Extract the [X, Y] coordinate from the center of the cell holding the provided text.  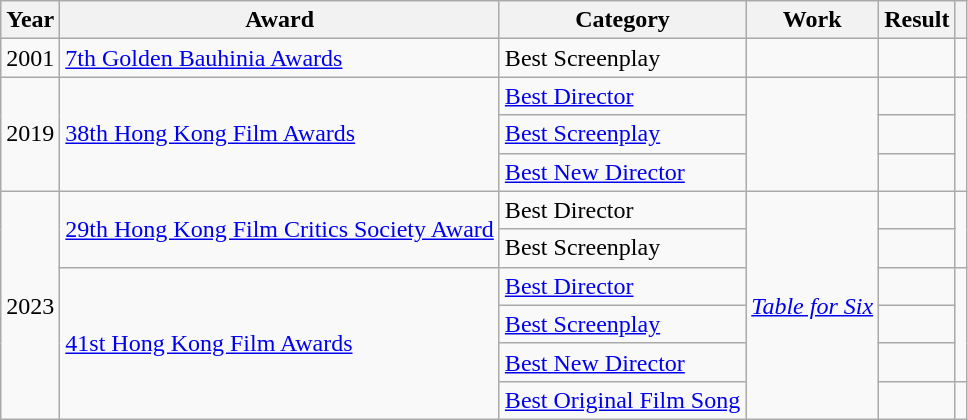
Category [622, 20]
Year [30, 20]
Work [812, 20]
29th Hong Kong Film Critics Society Award [280, 229]
Best Original Film Song [622, 400]
Result [917, 20]
2001 [30, 58]
2023 [30, 305]
Table for Six [812, 305]
38th Hong Kong Film Awards [280, 134]
2019 [30, 134]
41st Hong Kong Film Awards [280, 343]
7th Golden Bauhinia Awards [280, 58]
Award [280, 20]
